Capture the cell that displays the provided text and extract its (X, Y) central coordinate. 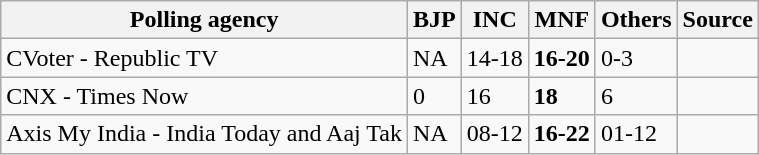
18 (562, 96)
BJP (435, 20)
01-12 (636, 134)
6 (636, 96)
Source (718, 20)
16 (494, 96)
CNX - Times Now (204, 96)
INC (494, 20)
0 (435, 96)
Polling agency (204, 20)
08-12 (494, 134)
14-18 (494, 58)
0-3 (636, 58)
Axis My India - India Today and Aaj Tak (204, 134)
Others (636, 20)
CVoter - Republic TV (204, 58)
16-22 (562, 134)
MNF (562, 20)
16-20 (562, 58)
